Detect which cell encompasses the target text, then output its [x, y] center coordinate. 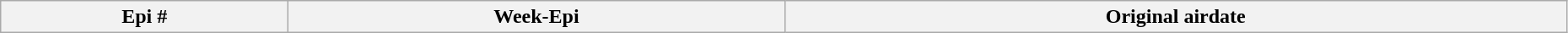
Original airdate [1176, 17]
Week-Epi [536, 17]
Epi # [145, 17]
